Determine the (X, Y) coordinate at the center of the cell enclosing the given text.  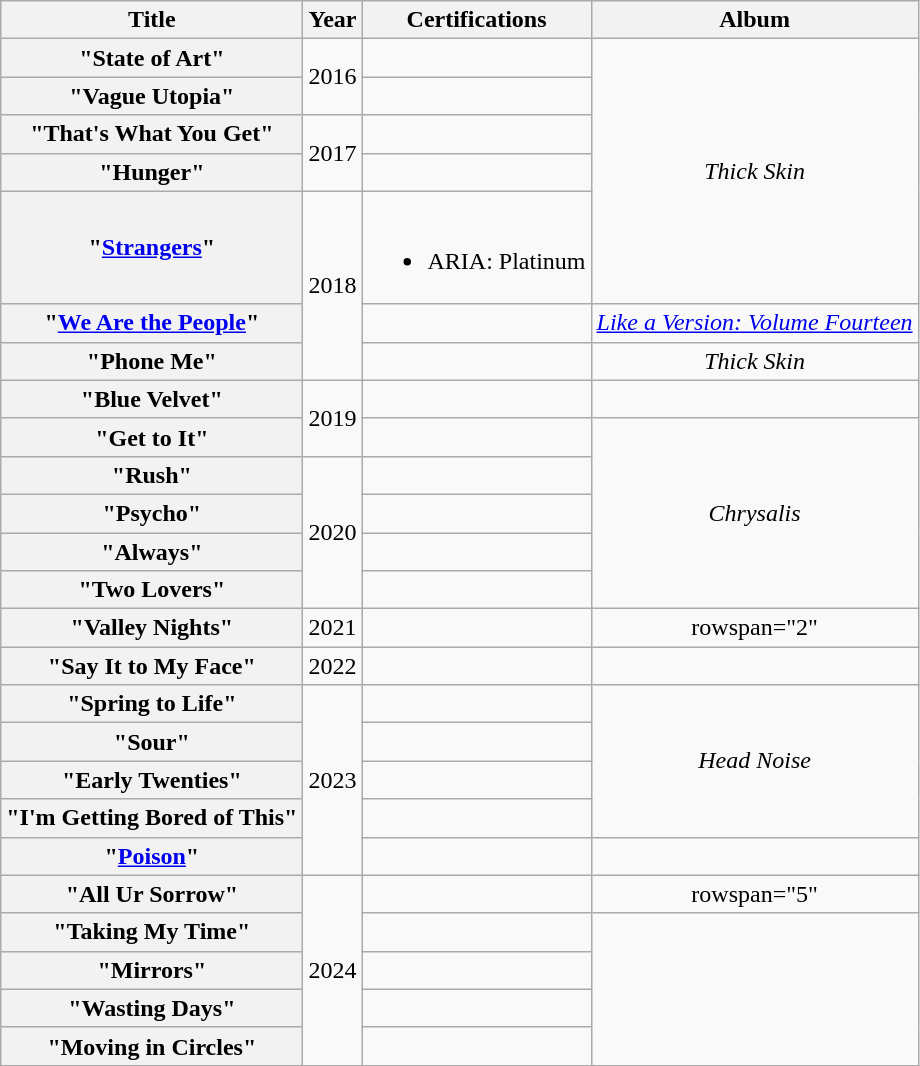
"Phone Me" (152, 361)
"Get to It" (152, 437)
rowspan="5" (754, 894)
"Rush" (152, 475)
"Say It to My Face" (152, 666)
Album (754, 20)
"State of Art" (152, 58)
rowspan="2" (754, 628)
Year (332, 20)
"Two Lovers" (152, 590)
2024 (332, 970)
Like a Version: Volume Fourteen (754, 323)
"Mirrors" (152, 970)
"Sour" (152, 742)
"Spring to Life" (152, 704)
Title (152, 20)
2016 (332, 77)
"Moving in Circles" (152, 1046)
"We Are the People" (152, 323)
"Early Twenties" (152, 780)
"Valley Nights" (152, 628)
"Vague Utopia" (152, 96)
ARIA: Platinum (476, 248)
"Psycho" (152, 513)
2017 (332, 153)
2022 (332, 666)
Head Noise (754, 761)
"Poison" (152, 856)
Certifications (476, 20)
"Always" (152, 551)
2018 (332, 286)
2019 (332, 418)
"All Ur Sorrow" (152, 894)
"Wasting Days" (152, 1008)
"Blue Velvet" (152, 399)
"I'm Getting Bored of This" (152, 818)
Chrysalis (754, 513)
"That's What You Get" (152, 134)
"Taking My Time" (152, 932)
"Hunger" (152, 172)
2021 (332, 628)
2020 (332, 532)
2023 (332, 780)
"Strangers" (152, 248)
